Identify which cell holds the provided text, then report its [X, Y] central coordinate. 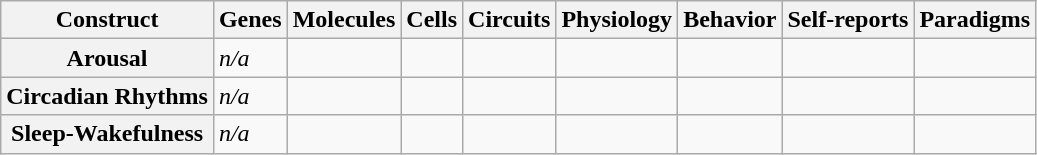
Molecules [344, 20]
Genes [250, 20]
Sleep-Wakefulness [108, 134]
Physiology [617, 20]
Circuits [510, 20]
Behavior [730, 20]
Cells [432, 20]
Circadian Rhythms [108, 96]
Arousal [108, 58]
Construct [108, 20]
Self-reports [848, 20]
Paradigms [975, 20]
